Determine the [X, Y] coordinate at the center of the cell enclosing the given text.  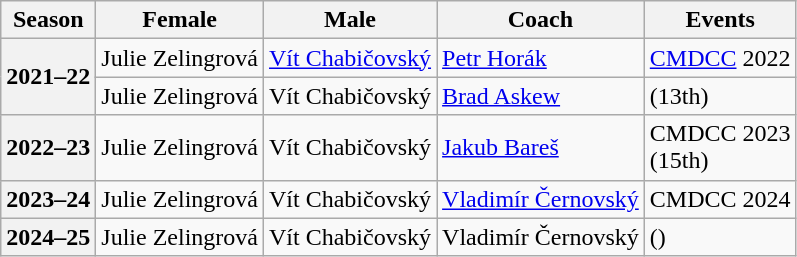
CMDCC 2023 (15th) [720, 148]
CMDCC 2024 [720, 199]
CMDCC 2022 [720, 58]
2021–22 [48, 77]
Coach [541, 20]
2024–25 [48, 237]
2023–24 [48, 199]
Jakub Bareš [541, 148]
Events [720, 20]
Female [180, 20]
Season [48, 20]
Male [350, 20]
() [720, 237]
Brad Askew [541, 96]
Petr Horák [541, 58]
2022–23 [48, 148]
(13th) [720, 96]
